Determine the (X, Y) coordinate at the center of the cell enclosing the given text.  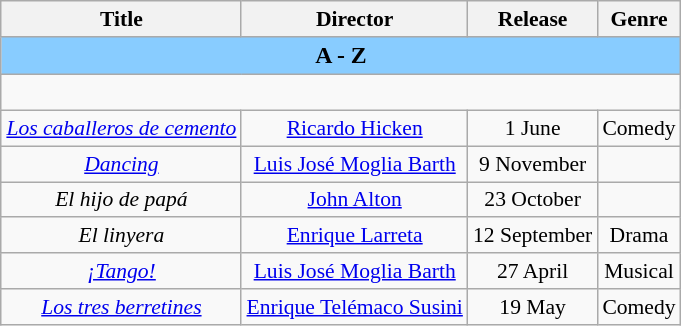
John Alton (354, 200)
Dancing (121, 164)
Release (532, 19)
Drama (638, 236)
¡Tango! (121, 271)
Ricardo Hicken (354, 129)
Los tres berretines (121, 307)
19 May (532, 307)
Title (121, 19)
12 September (532, 236)
Enrique Telémaco Susini (354, 307)
Musical (638, 271)
A - Z (340, 56)
El linyera (121, 236)
Enrique Larreta (354, 236)
El hijo de papá (121, 200)
1 June (532, 129)
Los caballeros de cemento (121, 129)
Director (354, 19)
27 April (532, 271)
23 October (532, 200)
9 November (532, 164)
Genre (638, 19)
